Find where the given text appears and provide that cell's center as (x, y) coordinate. 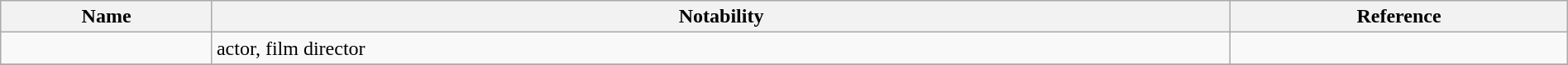
Notability (721, 17)
actor, film director (721, 48)
Reference (1399, 17)
Name (107, 17)
